From the cell containing the given text, extract its center point as (x, y) coordinate. 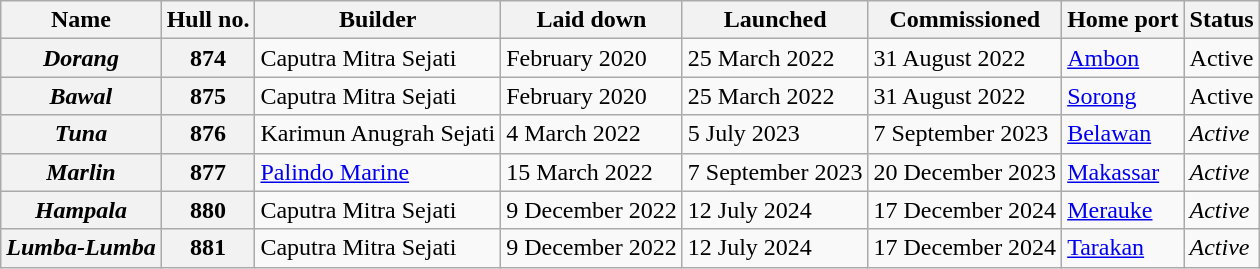
875 (208, 96)
5 July 2023 (775, 134)
Tarakan (1123, 248)
Palindo Marine (378, 172)
880 (208, 210)
Name (81, 20)
Commissioned (965, 20)
881 (208, 248)
876 (208, 134)
Hull no. (208, 20)
Laid down (592, 20)
Home port (1123, 20)
Makassar (1123, 172)
4 March 2022 (592, 134)
Ambon (1123, 58)
Karimun Anugrah Sejati (378, 134)
20 December 2023 (965, 172)
Marlin (81, 172)
Merauke (1123, 210)
Tuna (81, 134)
Hampala (81, 210)
15 March 2022 (592, 172)
Bawal (81, 96)
Status (1222, 20)
Belawan (1123, 134)
Sorong (1123, 96)
Dorang (81, 58)
Launched (775, 20)
Lumba-Lumba (81, 248)
Builder (378, 20)
877 (208, 172)
874 (208, 58)
